Output the (x, y) coordinate of the center of the cell containing the given text.  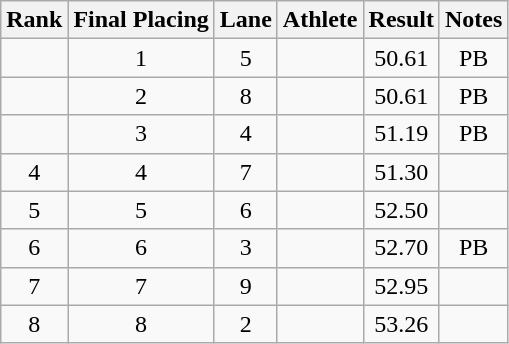
1 (141, 58)
Rank (34, 20)
52.50 (401, 210)
Athlete (320, 20)
51.19 (401, 134)
53.26 (401, 324)
52.95 (401, 286)
Lane (246, 20)
Final Placing (141, 20)
52.70 (401, 248)
Notes (473, 20)
9 (246, 286)
Result (401, 20)
51.30 (401, 172)
